From the cell containing the given text, extract its center point as [X, Y] coordinate. 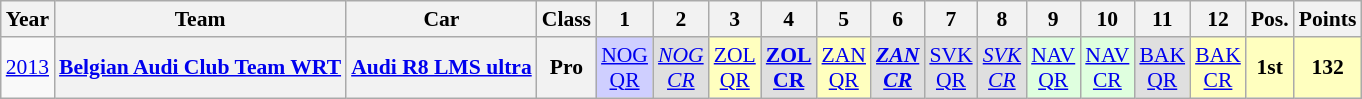
7 [950, 19]
ZOLCR [789, 68]
3 [735, 19]
NAVQR [1053, 68]
BAKCR [1218, 68]
ZOLQR [735, 68]
12 [1218, 19]
Audi R8 LMS ultra [442, 68]
Belgian Audi Club Team WRT [200, 68]
Points [1328, 19]
ZANCR [898, 68]
Year [28, 19]
ZANQR [844, 68]
4 [789, 19]
NOGQR [624, 68]
1st [1270, 68]
1 [624, 19]
BAKQR [1162, 68]
SVKCR [1002, 68]
6 [898, 19]
132 [1328, 68]
Car [442, 19]
Class [566, 19]
11 [1162, 19]
10 [1107, 19]
8 [1002, 19]
NOGCR [681, 68]
9 [1053, 19]
Pro [566, 68]
NAVCR [1107, 68]
Pos. [1270, 19]
5 [844, 19]
SVKQR [950, 68]
2 [681, 19]
Team [200, 19]
2013 [28, 68]
